Extract the [X, Y] coordinate from the center of the cell holding the provided text.  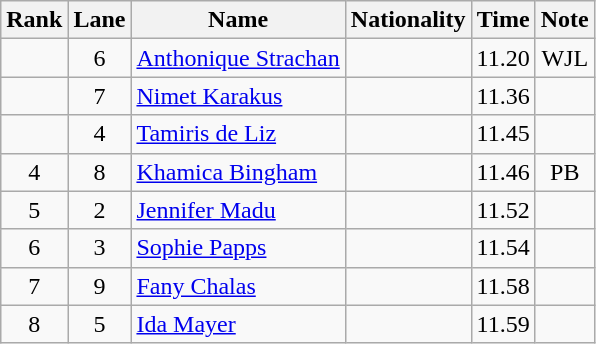
WJL [564, 58]
11.36 [503, 96]
Jennifer Madu [238, 210]
11.20 [503, 58]
Nationality [408, 20]
Tamiris de Liz [238, 134]
3 [100, 248]
11.52 [503, 210]
11.45 [503, 134]
Rank [34, 20]
Ida Mayer [238, 324]
11.54 [503, 248]
Lane [100, 20]
Sophie Papps [238, 248]
Fany Chalas [238, 286]
Name [238, 20]
11.59 [503, 324]
Nimet Karakus [238, 96]
9 [100, 286]
Note [564, 20]
11.46 [503, 172]
PB [564, 172]
Khamica Bingham [238, 172]
11.58 [503, 286]
Time [503, 20]
2 [100, 210]
Anthonique Strachan [238, 58]
